From the cell containing the given text, extract its center point as [X, Y] coordinate. 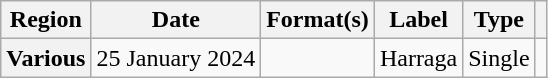
25 January 2024 [176, 58]
Format(s) [318, 20]
Label [418, 20]
Various [46, 58]
Date [176, 20]
Region [46, 20]
Type [499, 20]
Single [499, 58]
Harraga [418, 58]
